Search for the cell housing the specified text and yield its [X, Y] center coordinate. 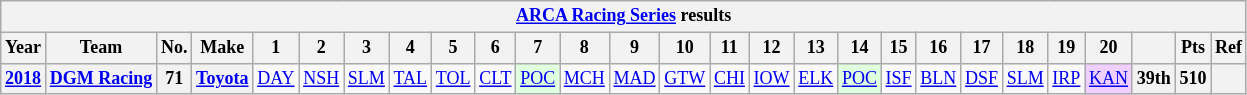
IRP [1066, 78]
ISF [898, 78]
GTW [685, 78]
No. [174, 48]
1 [276, 48]
13 [816, 48]
5 [452, 48]
2 [322, 48]
Ref [1229, 48]
CLT [496, 78]
20 [1109, 48]
15 [898, 48]
NSH [322, 78]
2018 [24, 78]
DAY [276, 78]
17 [982, 48]
ELK [816, 78]
8 [585, 48]
BLN [938, 78]
Year [24, 48]
KAN [1109, 78]
IOW [772, 78]
ARCA Racing Series results [624, 16]
DGM Racing [100, 78]
19 [1066, 48]
3 [367, 48]
16 [938, 48]
Toyota [222, 78]
12 [772, 48]
18 [1025, 48]
510 [1193, 78]
MAD [634, 78]
11 [730, 48]
7 [538, 48]
Pts [1193, 48]
CHI [730, 78]
71 [174, 78]
9 [634, 48]
39th [1154, 78]
10 [685, 48]
4 [410, 48]
MCH [585, 78]
14 [860, 48]
Make [222, 48]
Team [100, 48]
6 [496, 48]
TAL [410, 78]
TOL [452, 78]
DSF [982, 78]
